Provide the [X, Y] coordinate of the cell's center where the given text is located.  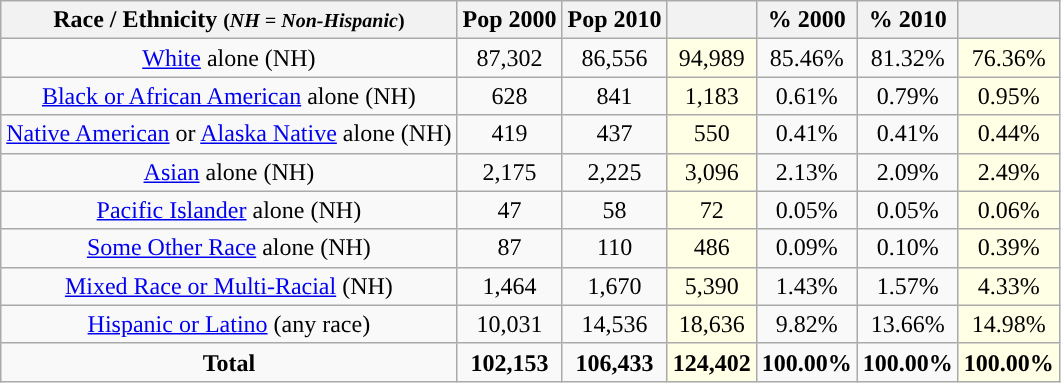
Black or African American alone (NH) [229, 96]
47 [510, 210]
2,175 [510, 172]
628 [510, 96]
841 [614, 96]
102,153 [510, 362]
10,031 [510, 324]
2.49% [1008, 172]
Mixed Race or Multi-Racial (NH) [229, 286]
81.32% [908, 58]
White alone (NH) [229, 58]
Some Other Race alone (NH) [229, 248]
72 [712, 210]
85.46% [806, 58]
86,556 [614, 58]
% 2000 [806, 20]
94,989 [712, 58]
0.09% [806, 248]
1,464 [510, 286]
9.82% [806, 324]
5,390 [712, 286]
2.09% [908, 172]
Pop 2010 [614, 20]
0.10% [908, 248]
550 [712, 134]
1,183 [712, 96]
419 [510, 134]
1.57% [908, 286]
14,536 [614, 324]
0.06% [1008, 210]
58 [614, 210]
106,433 [614, 362]
Hispanic or Latino (any race) [229, 324]
0.39% [1008, 248]
% 2010 [908, 20]
76.36% [1008, 58]
18,636 [712, 324]
87 [510, 248]
Pop 2000 [510, 20]
110 [614, 248]
0.44% [1008, 134]
0.95% [1008, 96]
0.79% [908, 96]
1,670 [614, 286]
0.61% [806, 96]
14.98% [1008, 324]
4.33% [1008, 286]
Native American or Alaska Native alone (NH) [229, 134]
1.43% [806, 286]
Asian alone (NH) [229, 172]
Pacific Islander alone (NH) [229, 210]
87,302 [510, 58]
Total [229, 362]
486 [712, 248]
124,402 [712, 362]
Race / Ethnicity (NH = Non-Hispanic) [229, 20]
3,096 [712, 172]
2.13% [806, 172]
2,225 [614, 172]
437 [614, 134]
13.66% [908, 324]
